Detect which cell encompasses the target text, then output its (X, Y) center coordinate. 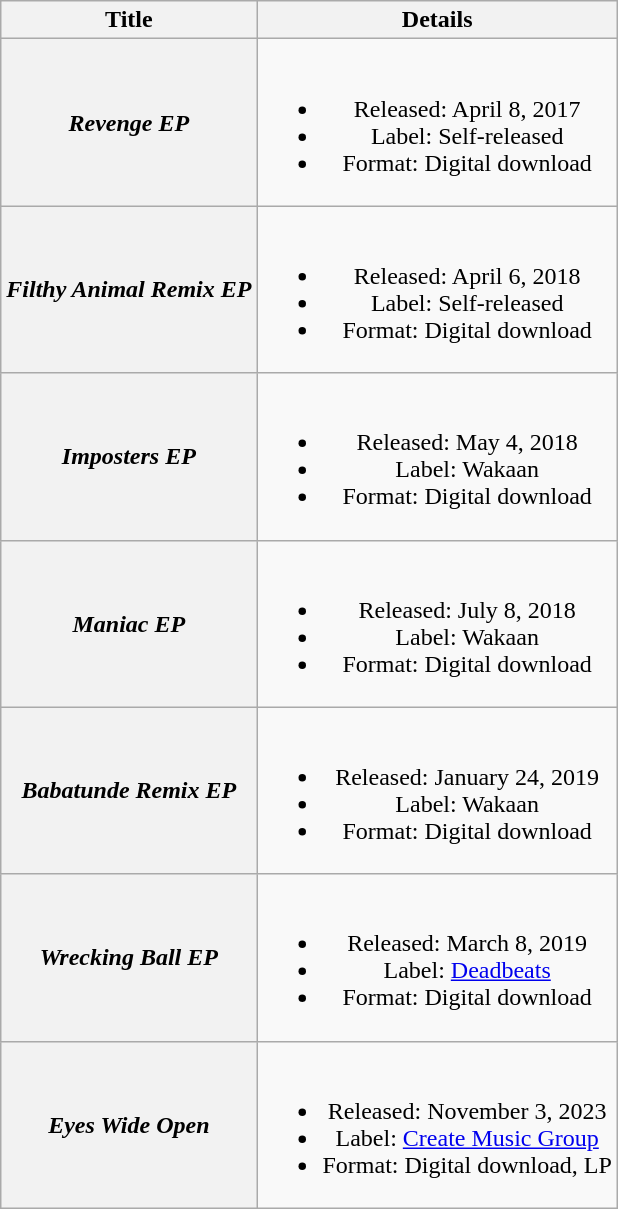
Filthy Animal Remix EP (129, 290)
Details (437, 20)
Revenge EP (129, 122)
Released: July 8, 2018Label: WakaanFormat: Digital download (437, 624)
Maniac EP (129, 624)
Released: May 4, 2018Label: WakaanFormat: Digital download (437, 456)
Released: April 8, 2017Label: Self-releasedFormat: Digital download (437, 122)
Title (129, 20)
Imposters EP (129, 456)
Wrecking Ball EP (129, 958)
Released: April 6, 2018Label: Self-releasedFormat: Digital download (437, 290)
Released: March 8, 2019Label: DeadbeatsFormat: Digital download (437, 958)
Eyes Wide Open (129, 1124)
Released: November 3, 2023Label: Create Music GroupFormat: Digital download, LP (437, 1124)
Babatunde Remix EP (129, 790)
Released: January 24, 2019Label: WakaanFormat: Digital download (437, 790)
